From the cell containing the given text, extract its center point as [X, Y] coordinate. 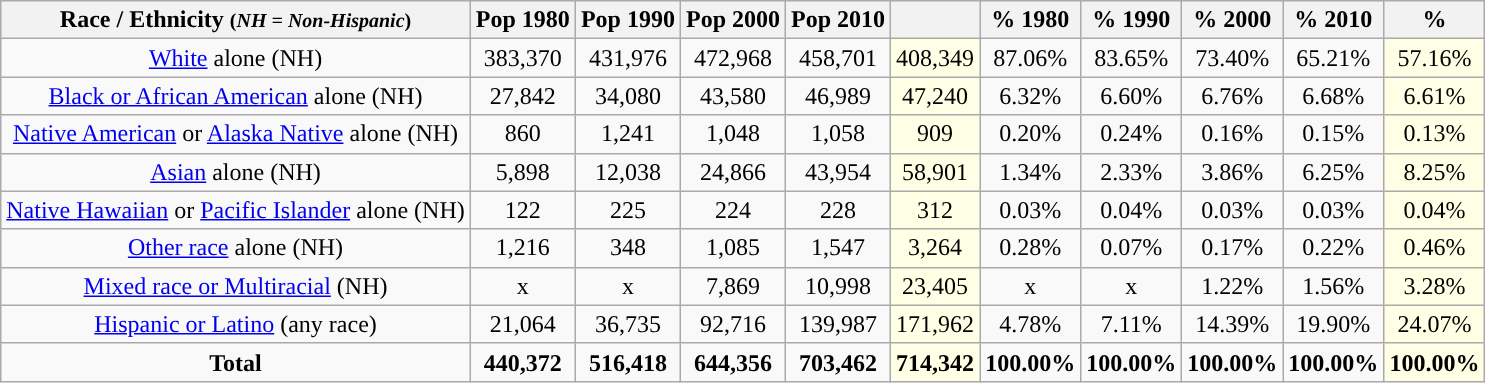
Other race alone (NH) [236, 248]
Pop 2010 [838, 20]
24,866 [732, 172]
909 [936, 134]
312 [936, 210]
58,901 [936, 172]
1,216 [522, 248]
43,954 [838, 172]
34,080 [628, 96]
383,370 [522, 58]
92,716 [732, 324]
6.32% [1030, 96]
Native Hawaiian or Pacific Islander alone (NH) [236, 210]
8.25% [1434, 172]
% 1990 [1132, 20]
0.22% [1334, 248]
1,058 [838, 134]
24.07% [1434, 324]
Native American or Alaska Native alone (NH) [236, 134]
36,735 [628, 324]
% 2000 [1232, 20]
1,547 [838, 248]
472,968 [732, 58]
0.13% [1434, 134]
73.40% [1232, 58]
27,842 [522, 96]
Pop 1990 [628, 20]
0.07% [1132, 248]
1,241 [628, 134]
1.34% [1030, 172]
3.28% [1434, 286]
47,240 [936, 96]
83.65% [1132, 58]
4.78% [1030, 324]
440,372 [522, 362]
139,987 [838, 324]
12,038 [628, 172]
6.25% [1334, 172]
408,349 [936, 58]
458,701 [838, 58]
7.11% [1132, 324]
860 [522, 134]
348 [628, 248]
23,405 [936, 286]
3,264 [936, 248]
0.15% [1334, 134]
0.17% [1232, 248]
White alone (NH) [236, 58]
714,342 [936, 362]
644,356 [732, 362]
5,898 [522, 172]
10,998 [838, 286]
0.46% [1434, 248]
2.33% [1132, 172]
% 2010 [1334, 20]
6.76% [1232, 96]
703,462 [838, 362]
Black or African American alone (NH) [236, 96]
Pop 2000 [732, 20]
43,580 [732, 96]
Asian alone (NH) [236, 172]
122 [522, 210]
1.56% [1334, 286]
225 [628, 210]
21,064 [522, 324]
6.61% [1434, 96]
57.16% [1434, 58]
46,989 [838, 96]
Total [236, 362]
228 [838, 210]
65.21% [1334, 58]
6.68% [1334, 96]
1,085 [732, 248]
19.90% [1334, 324]
3.86% [1232, 172]
516,418 [628, 362]
Pop 1980 [522, 20]
0.20% [1030, 134]
1,048 [732, 134]
Race / Ethnicity (NH = Non-Hispanic) [236, 20]
0.28% [1030, 248]
171,962 [936, 324]
0.24% [1132, 134]
6.60% [1132, 96]
% 1980 [1030, 20]
87.06% [1030, 58]
% [1434, 20]
7,869 [732, 286]
0.16% [1232, 134]
Mixed race or Multiracial (NH) [236, 286]
1.22% [1232, 286]
224 [732, 210]
431,976 [628, 58]
Hispanic or Latino (any race) [236, 324]
14.39% [1232, 324]
